Extract the [x, y] coordinate from the center of the cell holding the provided text.  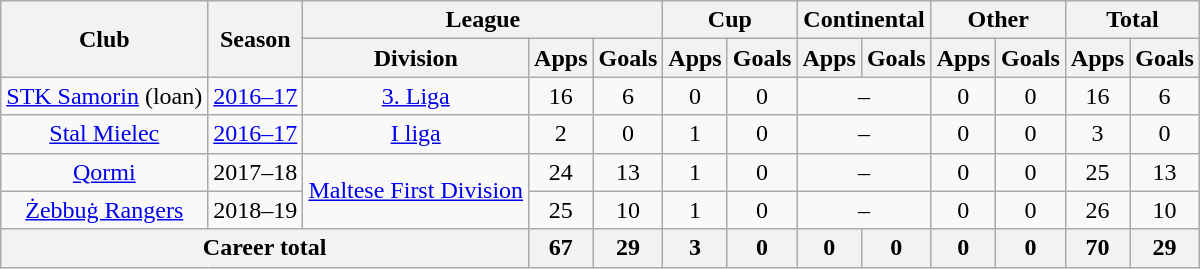
Stal Mielec [104, 134]
3. Liga [416, 96]
STK Samorin (loan) [104, 96]
Cup [730, 20]
Qormi [104, 172]
Total [1132, 20]
Maltese First Division [416, 191]
Continental [864, 20]
2 [561, 134]
26 [1097, 210]
Division [416, 58]
League [483, 20]
70 [1097, 248]
Other [998, 20]
Career total [265, 248]
Club [104, 39]
24 [561, 172]
Season [256, 39]
I liga [416, 134]
2018–19 [256, 210]
Żebbuġ Rangers [104, 210]
67 [561, 248]
2017–18 [256, 172]
